Detect which cell encompasses the target text, then output its [X, Y] center coordinate. 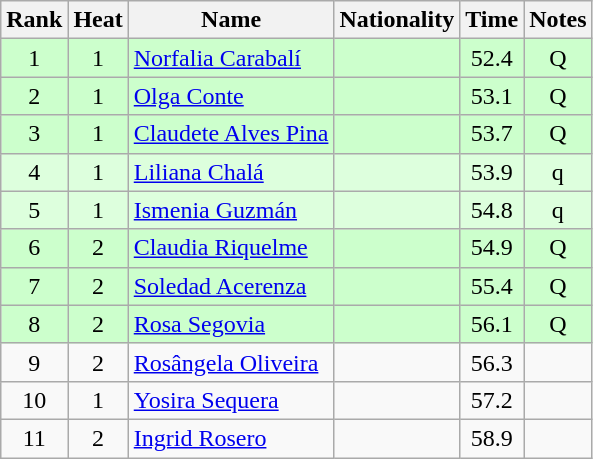
Rank [34, 20]
4 [34, 172]
53.1 [492, 96]
Yosira Sequera [231, 400]
Notes [558, 20]
54.9 [492, 248]
3 [34, 134]
Olga Conte [231, 96]
Time [492, 20]
11 [34, 438]
Claudia Riquelme [231, 248]
7 [34, 286]
Norfalia Carabalí [231, 58]
56.1 [492, 324]
Heat [98, 20]
52.4 [492, 58]
58.9 [492, 438]
Nationality [397, 20]
8 [34, 324]
Name [231, 20]
Ingrid Rosero [231, 438]
Rosa Segovia [231, 324]
57.2 [492, 400]
55.4 [492, 286]
Rosângela Oliveira [231, 362]
Claudete Alves Pina [231, 134]
54.8 [492, 210]
53.9 [492, 172]
56.3 [492, 362]
10 [34, 400]
Liliana Chalá [231, 172]
5 [34, 210]
6 [34, 248]
53.7 [492, 134]
Ismenia Guzmán [231, 210]
Soledad Acerenza [231, 286]
9 [34, 362]
